Detect which cell encompasses the target text, then output its (x, y) center coordinate. 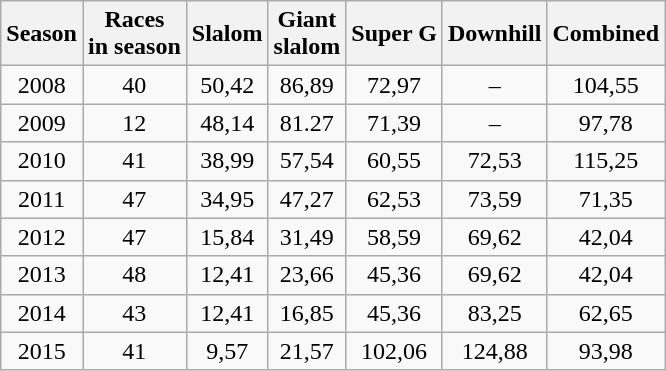
2009 (42, 123)
43 (134, 313)
72,97 (394, 85)
62,65 (606, 313)
86,89 (307, 85)
40 (134, 85)
48 (134, 275)
2011 (42, 199)
31,49 (307, 237)
34,95 (227, 199)
38,99 (227, 161)
97,78 (606, 123)
115,25 (606, 161)
50,42 (227, 85)
Races in season (134, 34)
15,84 (227, 237)
93,98 (606, 351)
16,85 (307, 313)
62,53 (394, 199)
12 (134, 123)
60,55 (394, 161)
72,53 (494, 161)
73,59 (494, 199)
58,59 (394, 237)
Season (42, 34)
81.27 (307, 123)
Downhill (494, 34)
Slalom (227, 34)
Giantslalom (307, 34)
57,54 (307, 161)
9,57 (227, 351)
102,06 (394, 351)
47,27 (307, 199)
83,25 (494, 313)
2013 (42, 275)
124,88 (494, 351)
2014 (42, 313)
2012 (42, 237)
48,14 (227, 123)
71,39 (394, 123)
Super G (394, 34)
Combined (606, 34)
71,35 (606, 199)
104,55 (606, 85)
2015 (42, 351)
2008 (42, 85)
21,57 (307, 351)
2010 (42, 161)
23,66 (307, 275)
